Detect which cell encompasses the target text, then output its (X, Y) center coordinate. 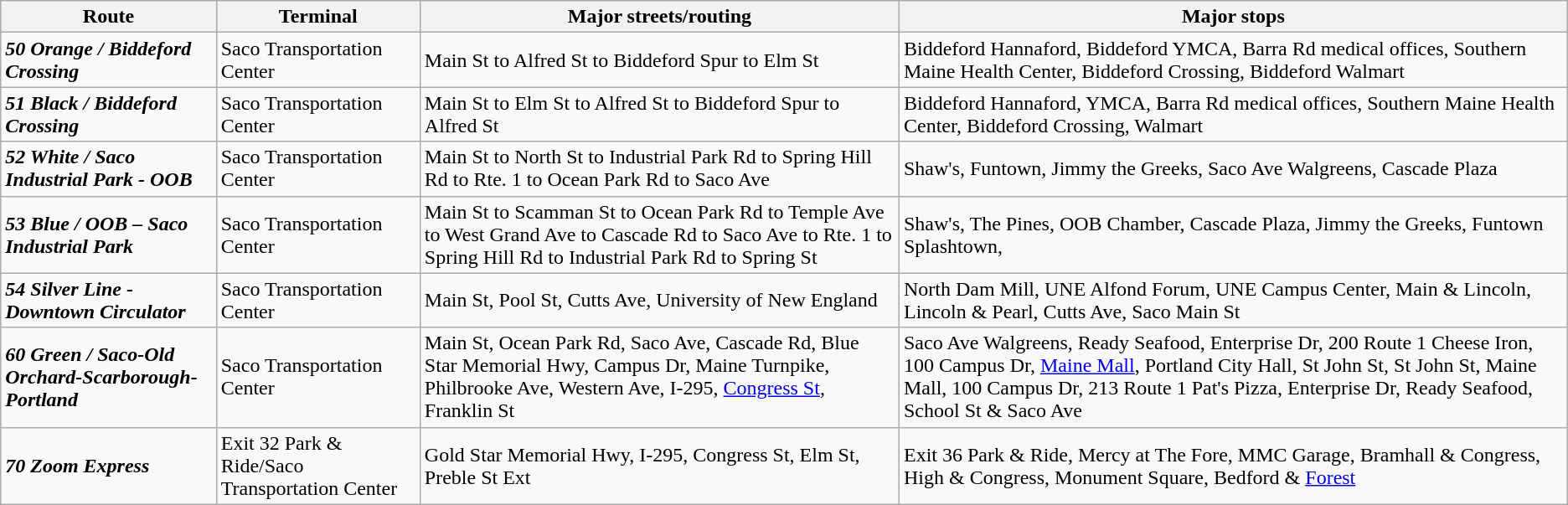
52 White / Saco Industrial Park - OOB (109, 169)
Major streets/routing (659, 17)
Main St to North St to Industrial Park Rd to Spring Hill Rd to Rte. 1 to Ocean Park Rd to Saco Ave (659, 169)
North Dam Mill, UNE Alfond Forum, UNE Campus Center, Main & Lincoln, Lincoln & Pearl, Cutts Ave, Saco Main St (1233, 300)
Exit 32 Park & Ride/Saco Transportation Center (318, 466)
54 Silver Line - Downtown Circulator (109, 300)
53 Blue / OOB – Saco Industrial Park (109, 234)
Main St, Pool St, Cutts Ave, University of New England (659, 300)
70 Zoom Express (109, 466)
Shaw's, Funtown, Jimmy the Greeks, Saco Ave Walgreens, Cascade Plaza (1233, 169)
Major stops (1233, 17)
Biddeford Hannaford, Biddeford YMCA, Barra Rd medical offices, Southern Maine Health Center, Biddeford Crossing, Biddeford Walmart (1233, 60)
Route (109, 17)
Biddeford Hannaford, YMCA, Barra Rd medical offices, Southern Maine Health Center, Biddeford Crossing, Walmart (1233, 114)
50 Orange / Biddeford Crossing (109, 60)
Main St to Elm St to Alfred St to Biddeford Spur to Alfred St (659, 114)
Terminal (318, 17)
Main St to Alfred St to Biddeford Spur to Elm St (659, 60)
Gold Star Memorial Hwy, I-295, Congress St, Elm St, Preble St Ext (659, 466)
51 Black / Biddeford Crossing (109, 114)
60 Green / Saco-Old Orchard-Scarborough-Portland (109, 377)
Shaw's, The Pines, OOB Chamber, Cascade Plaza, Jimmy the Greeks, Funtown Splashtown, (1233, 234)
Exit 36 Park & Ride, Mercy at The Fore, MMC Garage, Bramhall & Congress, High & Congress, Monument Square, Bedford & Forest (1233, 466)
